Output the (x, y) coordinate of the center of the cell containing the given text.  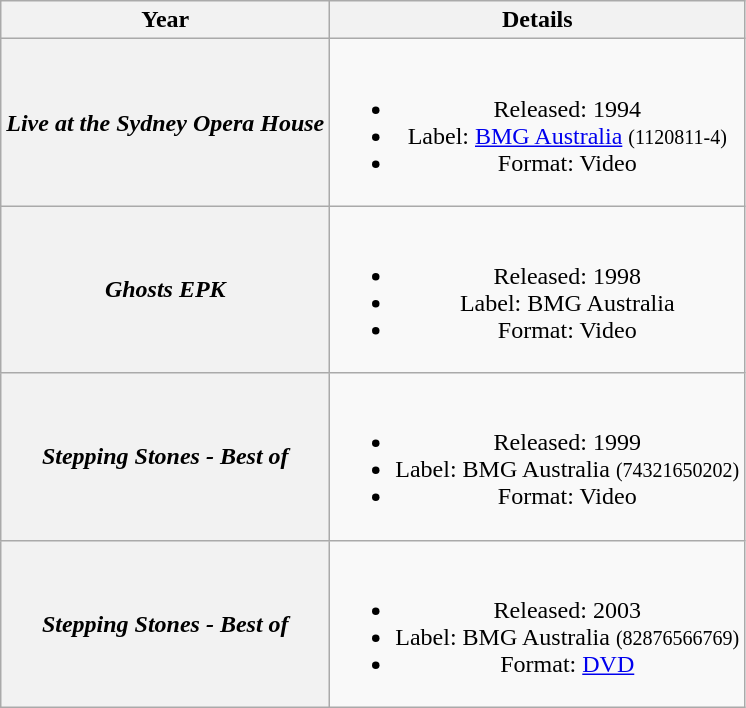
Released: 1999Label: BMG Australia (74321650202)Format: Video (538, 456)
Year (166, 20)
Released: 1994Label: BMG Australia (1120811-4)Format: Video (538, 122)
Released: 1998Label: BMG AustraliaFormat: Video (538, 290)
Ghosts EPK (166, 290)
Live at the Sydney Opera House (166, 122)
Released: 2003Label: BMG Australia (82876566769)Format: DVD (538, 624)
Details (538, 20)
